Capture the cell that displays the provided text and extract its (x, y) central coordinate. 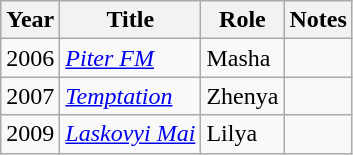
Zhenya (242, 96)
Year (30, 20)
Laskovyi Mai (130, 134)
Masha (242, 58)
2009 (30, 134)
2007 (30, 96)
Temptation (130, 96)
Role (242, 20)
Lilya (242, 134)
2006 (30, 58)
Title (130, 20)
Notes (318, 20)
Piter FM (130, 58)
